Pinpoint the cell where the given text exists, returning its [x, y] midpoint coordinate. 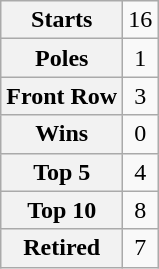
Front Row [62, 96]
7 [140, 248]
16 [140, 20]
8 [140, 210]
4 [140, 172]
Top 5 [62, 172]
0 [140, 134]
Starts [62, 20]
Top 10 [62, 210]
3 [140, 96]
Poles [62, 58]
1 [140, 58]
Wins [62, 134]
Retired [62, 248]
